Detect which cell encompasses the target text, then output its (x, y) center coordinate. 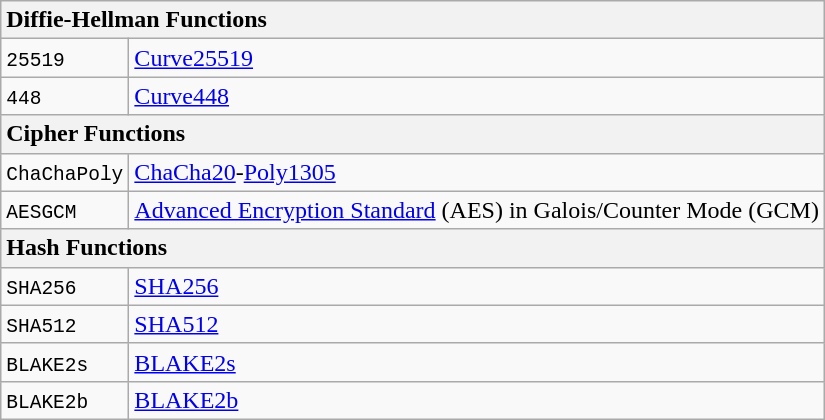
448 (65, 96)
Diffie-Hellman Functions (413, 20)
Curve448 (477, 96)
ChaChaPoly (65, 172)
AESGCM (65, 210)
ChaCha20-Poly1305 (477, 172)
25519 (65, 58)
Advanced Encryption Standard (AES) in Galois/Counter Mode (GCM) (477, 210)
Curve25519 (477, 58)
Hash Functions (413, 248)
Cipher Functions (413, 134)
